Pinpoint the cell where the given text exists, returning its [x, y] midpoint coordinate. 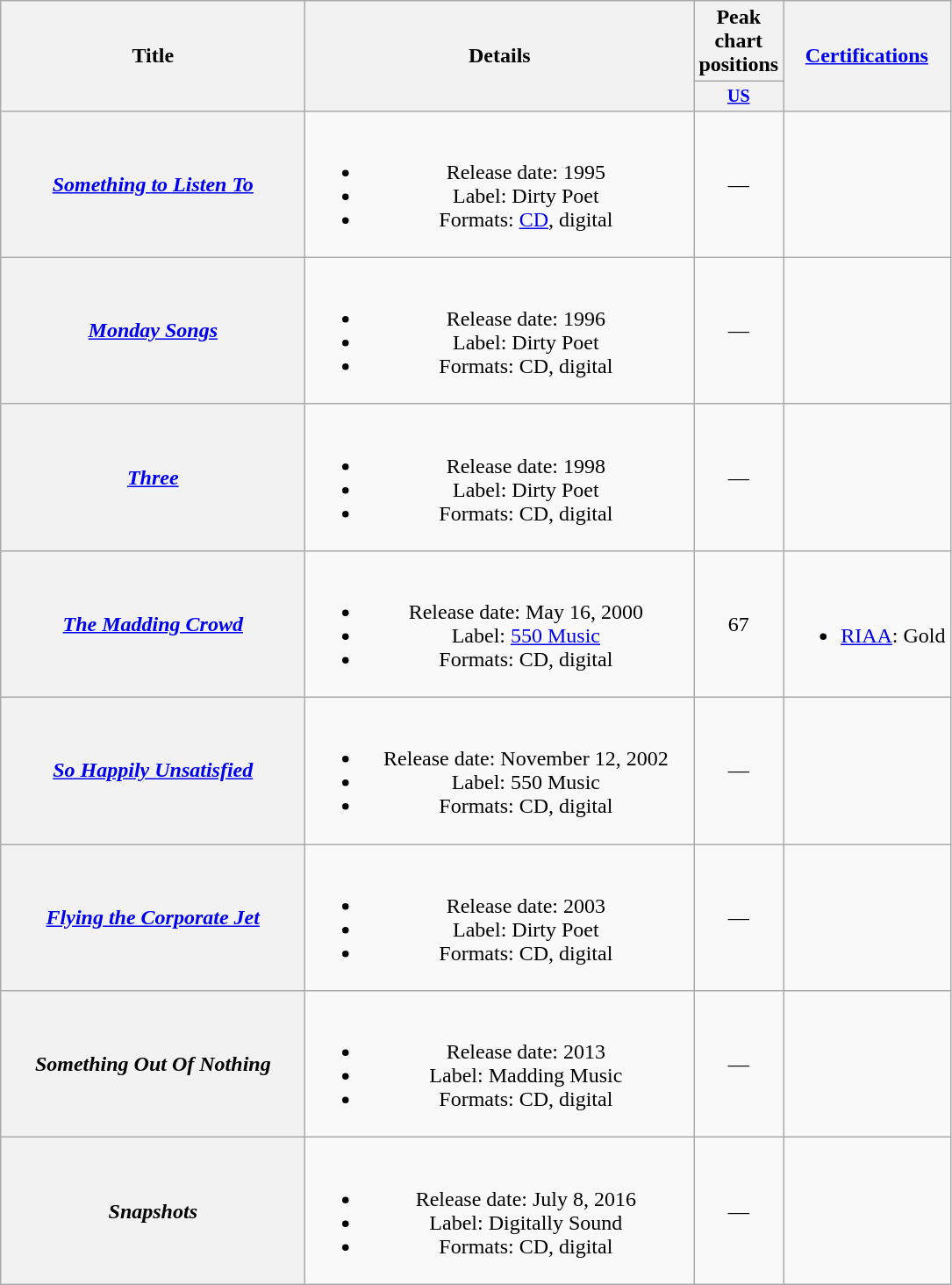
Certifications [867, 56]
67 [739, 623]
Flying the Corporate Jet [153, 918]
Release date: 1995Label: Dirty PoetFormats: CD, digital [500, 184]
Release date: 1996Label: Dirty PoetFormats: CD, digital [500, 330]
Something to Listen To [153, 184]
Release date: 2013Label: Madding MusicFormats: CD, digital [500, 1064]
Release date: November 12, 2002Label: 550 MusicFormats: CD, digital [500, 771]
Title [153, 56]
US [739, 97]
RIAA: Gold [867, 623]
Release date: 1998Label: Dirty PoetFormats: CD, digital [500, 477]
So Happily Unsatisfied [153, 771]
Details [500, 56]
Release date: 2003Label: Dirty PoetFormats: CD, digital [500, 918]
Snapshots [153, 1211]
Release date: July 8, 2016Label: Digitally SoundFormats: CD, digital [500, 1211]
The Madding Crowd [153, 623]
Release date: May 16, 2000Label: 550 MusicFormats: CD, digital [500, 623]
Monday Songs [153, 330]
Peak chart positions [739, 41]
Something Out Of Nothing [153, 1064]
Three [153, 477]
